Output the (x, y) coordinate of the center of the cell containing the given text.  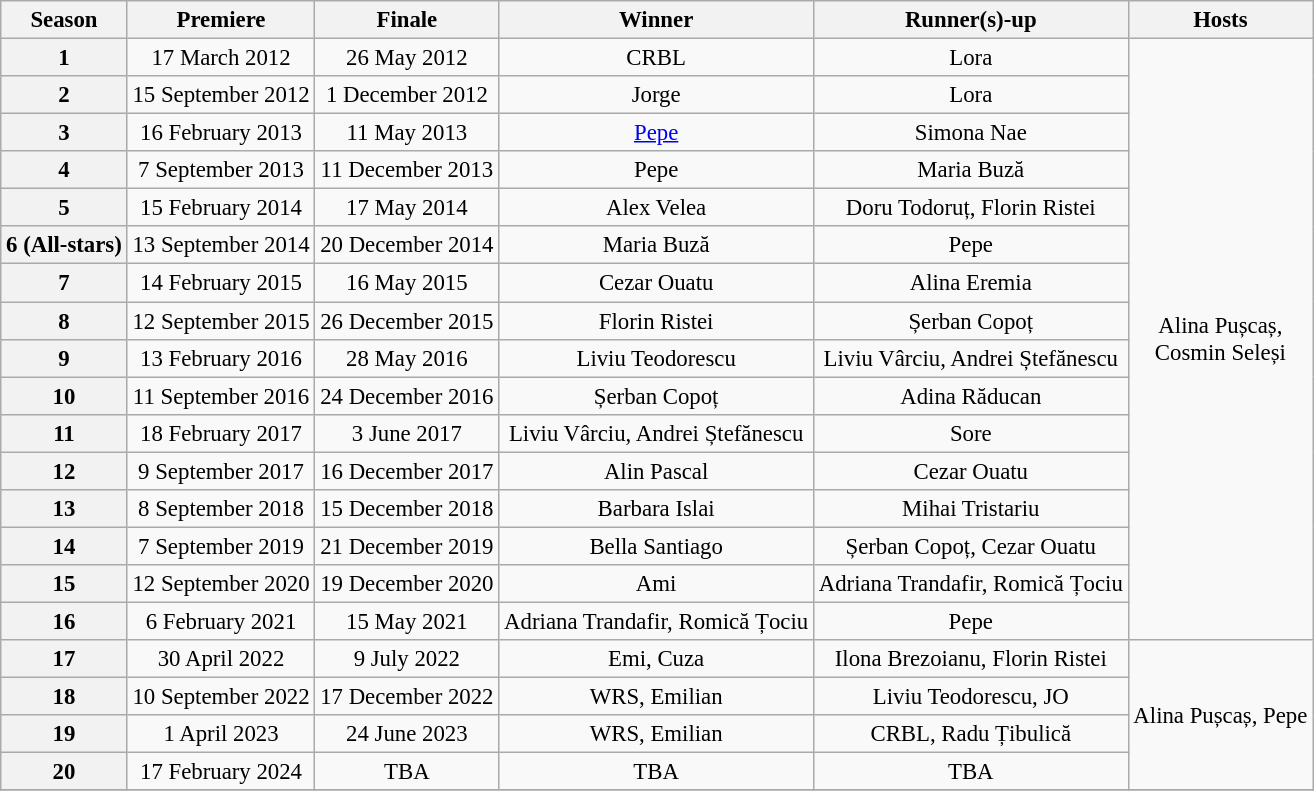
26 December 2015 (407, 321)
8 September 2018 (221, 509)
15 (64, 584)
Liviu Teodorescu (656, 358)
1 (64, 58)
30 April 2022 (221, 659)
6 (All-stars) (64, 245)
17 May 2014 (407, 208)
17 December 2022 (407, 697)
Alina Eremia (970, 283)
Florin Ristei (656, 321)
19 (64, 734)
15 September 2012 (221, 95)
3 (64, 133)
Ilona Brezoianu, Florin Ristei (970, 659)
Emi, Cuza (656, 659)
5 (64, 208)
12 (64, 471)
Barbara Islai (656, 509)
26 May 2012 (407, 58)
Runner(s)-up (970, 20)
21 December 2019 (407, 546)
20 December 2014 (407, 245)
11 (64, 433)
16 May 2015 (407, 283)
Sore (970, 433)
10 (64, 396)
18 (64, 697)
17 (64, 659)
7 (64, 283)
9 July 2022 (407, 659)
3 June 2017 (407, 433)
1 December 2012 (407, 95)
Adina Răducan (970, 396)
Winner (656, 20)
13 September 2014 (221, 245)
Bella Santiago (656, 546)
13 (64, 509)
11 September 2016 (221, 396)
15 December 2018 (407, 509)
8 (64, 321)
15 February 2014 (221, 208)
6 February 2021 (221, 621)
12 September 2015 (221, 321)
14 (64, 546)
24 June 2023 (407, 734)
Ami (656, 584)
12 September 2020 (221, 584)
16 February 2013 (221, 133)
7 September 2013 (221, 170)
16 (64, 621)
18 February 2017 (221, 433)
10 September 2022 (221, 697)
Liviu Teodorescu, JO (970, 697)
1 April 2023 (221, 734)
17 March 2012 (221, 58)
Alina Pușcaș,Cosmin Seleși (1220, 340)
Alina Pușcaș, Pepe (1220, 715)
20 (64, 772)
11 December 2013 (407, 170)
11 May 2013 (407, 133)
24 December 2016 (407, 396)
Alex Velea (656, 208)
9 (64, 358)
Alin Pascal (656, 471)
Mihai Tristariu (970, 509)
16 December 2017 (407, 471)
Jorge (656, 95)
Șerban Copoț, Cezar Ouatu (970, 546)
19 December 2020 (407, 584)
15 May 2021 (407, 621)
28 May 2016 (407, 358)
7 September 2019 (221, 546)
Season (64, 20)
9 September 2017 (221, 471)
Premiere (221, 20)
4 (64, 170)
CRBL, Radu Țibulică (970, 734)
14 February 2015 (221, 283)
Hosts (1220, 20)
13 February 2016 (221, 358)
Doru Todoruț, Florin Ristei (970, 208)
Finale (407, 20)
CRBL (656, 58)
17 February 2024 (221, 772)
Simona Nae (970, 133)
2 (64, 95)
